Capture the cell that displays the provided text and extract its (X, Y) central coordinate. 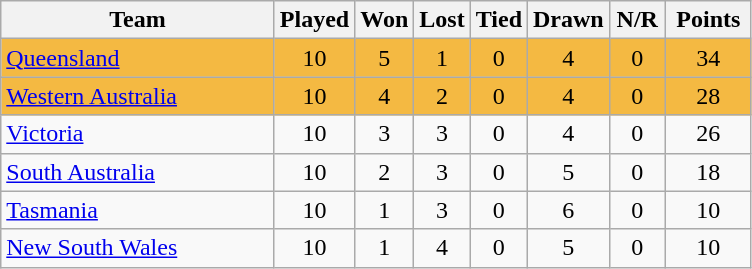
Tied (498, 20)
Won (384, 20)
Played (314, 20)
South Australia (138, 172)
New South Wales (138, 248)
18 (708, 172)
34 (708, 58)
Queensland (138, 58)
28 (708, 96)
Points (708, 20)
Tasmania (138, 210)
Western Australia (138, 96)
N/R (637, 20)
Victoria (138, 134)
Team (138, 20)
6 (569, 210)
Drawn (569, 20)
Lost (442, 20)
26 (708, 134)
